Identify which cell holds the provided text, then report its [X, Y] central coordinate. 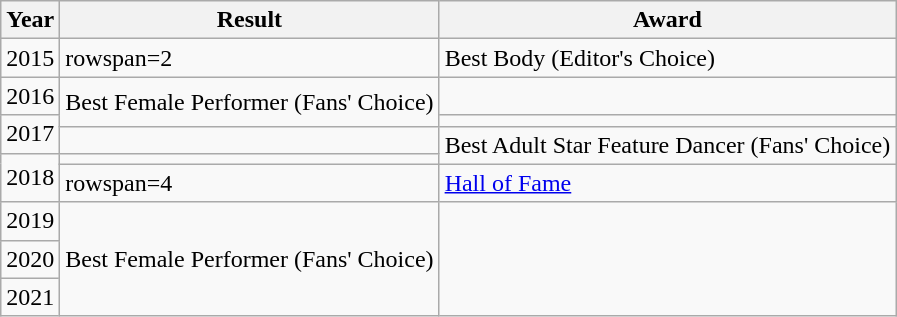
2019 [30, 221]
2018 [30, 178]
Result [250, 20]
2015 [30, 58]
Best Body (Editor's Choice) [668, 58]
2017 [30, 134]
Award [668, 20]
2021 [30, 297]
Hall of Fame [668, 183]
2016 [30, 96]
rowspan=2 [250, 58]
rowspan=4 [250, 183]
2020 [30, 259]
Year [30, 20]
Best Adult Star Feature Dancer (Fans' Choice) [668, 145]
